Detect which cell encompasses the target text, then output its [X, Y] center coordinate. 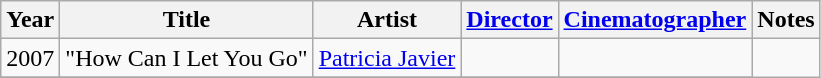
Title [186, 20]
Year [30, 20]
Notes [786, 20]
"How Can I Let You Go" [186, 58]
Director [510, 20]
Cinematographer [655, 20]
2007 [30, 58]
Artist [387, 20]
Patricia Javier [387, 58]
